Locate the cell with the specified text and output its (X, Y) center coordinate. 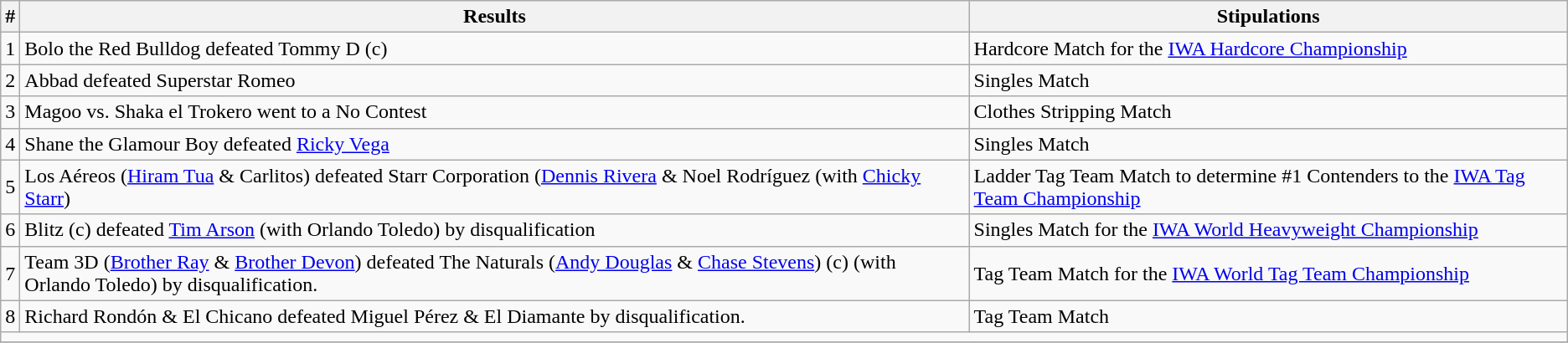
Tag Team Match (1268, 316)
8 (10, 316)
2 (10, 80)
# (10, 17)
5 (10, 187)
Ladder Tag Team Match to determine #1 Contenders to the IWA Tag Team Championship (1268, 187)
Los Aéreos (Hiram Tua & Carlitos) defeated Starr Corporation (Dennis Rivera & Noel Rodríguez (with Chicky Starr) (494, 187)
Stipulations (1268, 17)
Team 3D (Brother Ray & Brother Devon) defeated The Naturals (Andy Douglas & Chase Stevens) (c) (with Orlando Toledo) by disqualification. (494, 273)
Abbad defeated Superstar Romeo (494, 80)
6 (10, 230)
Magoo vs. Shaka el Trokero went to a No Contest (494, 112)
7 (10, 273)
Results (494, 17)
Hardcore Match for the IWA Hardcore Championship (1268, 49)
Tag Team Match for the IWA World Tag Team Championship (1268, 273)
Singles Match for the IWA World Heavyweight Championship (1268, 230)
Richard Rondón & El Chicano defeated Miguel Pérez & El Diamante by disqualification. (494, 316)
Clothes Stripping Match (1268, 112)
4 (10, 144)
1 (10, 49)
3 (10, 112)
Shane the Glamour Boy defeated Ricky Vega (494, 144)
Bolo the Red Bulldog defeated Tommy D (c) (494, 49)
Blitz (c) defeated Tim Arson (with Orlando Toledo) by disqualification (494, 230)
